For the text-containing cell, return its midpoint in [X, Y] coordinate format. 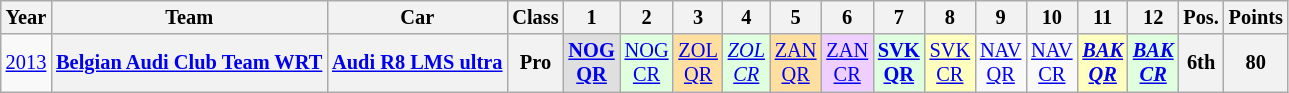
NAVCR [1052, 63]
11 [1102, 17]
12 [1153, 17]
SVKQR [899, 63]
5 [796, 17]
Points [1256, 17]
Car [417, 17]
SVKCR [950, 63]
6th [1200, 63]
NAVQR [1000, 63]
ZANCR [847, 63]
BAKCR [1153, 63]
4 [746, 17]
NOGCR [647, 63]
8 [950, 17]
Pro [535, 63]
2 [647, 17]
6 [847, 17]
Pos. [1200, 17]
Belgian Audi Club Team WRT [189, 63]
1 [592, 17]
ZOLQR [698, 63]
ZOLCR [746, 63]
10 [1052, 17]
Team [189, 17]
7 [899, 17]
2013 [26, 63]
NOGQR [592, 63]
Audi R8 LMS ultra [417, 63]
9 [1000, 17]
ZANQR [796, 63]
80 [1256, 63]
Year [26, 17]
3 [698, 17]
Class [535, 17]
BAKQR [1102, 63]
